Capture the cell that displays the provided text and extract its (X, Y) central coordinate. 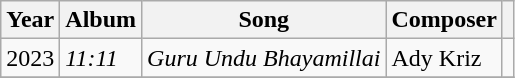
Ady Kriz (444, 58)
Year (30, 20)
Song (264, 20)
Guru Undu Bhayamillai (264, 58)
11:11 (101, 58)
2023 (30, 58)
Album (101, 20)
Composer (444, 20)
